Locate the cell with the specified text and output its (x, y) center coordinate. 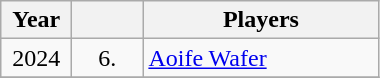
Players (261, 20)
Aoife Wafer (261, 58)
2024 (36, 58)
6. (108, 58)
Year (36, 20)
